Identify which cell holds the provided text, then report its [X, Y] central coordinate. 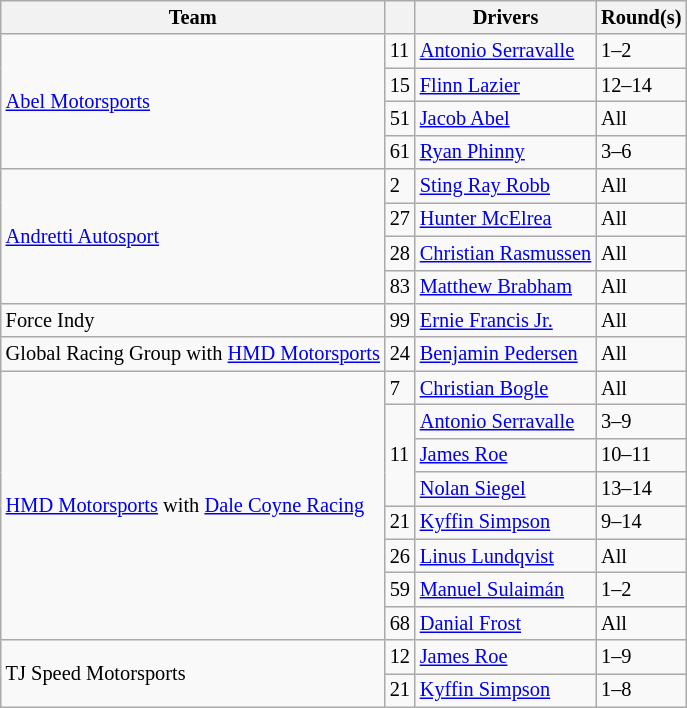
59 [400, 589]
26 [400, 556]
99 [400, 320]
Drivers [506, 17]
51 [400, 118]
Ernie Francis Jr. [506, 320]
1–8 [641, 690]
Abel Motorsports [193, 102]
24 [400, 354]
15 [400, 85]
28 [400, 253]
Danial Frost [506, 623]
Team [193, 17]
Manuel Sulaimán [506, 589]
Round(s) [641, 17]
9–14 [641, 522]
Flinn Lazier [506, 85]
Sting Ray Robb [506, 186]
Benjamin Pedersen [506, 354]
83 [400, 287]
61 [400, 152]
1–9 [641, 657]
12–14 [641, 85]
2 [400, 186]
3–9 [641, 421]
3–6 [641, 152]
Global Racing Group with HMD Motorsports [193, 354]
Christian Rasmussen [506, 253]
68 [400, 623]
Andretti Autosport [193, 236]
HMD Motorsports with Dale Coyne Racing [193, 506]
TJ Speed Motorsports [193, 674]
27 [400, 219]
12 [400, 657]
Hunter McElrea [506, 219]
Linus Lundqvist [506, 556]
13–14 [641, 489]
Matthew Brabham [506, 287]
Nolan Siegel [506, 489]
Force Indy [193, 320]
Christian Bogle [506, 388]
Jacob Abel [506, 118]
Ryan Phinny [506, 152]
10–11 [641, 455]
7 [400, 388]
